Return (x, y) of the center of cell containing provided text 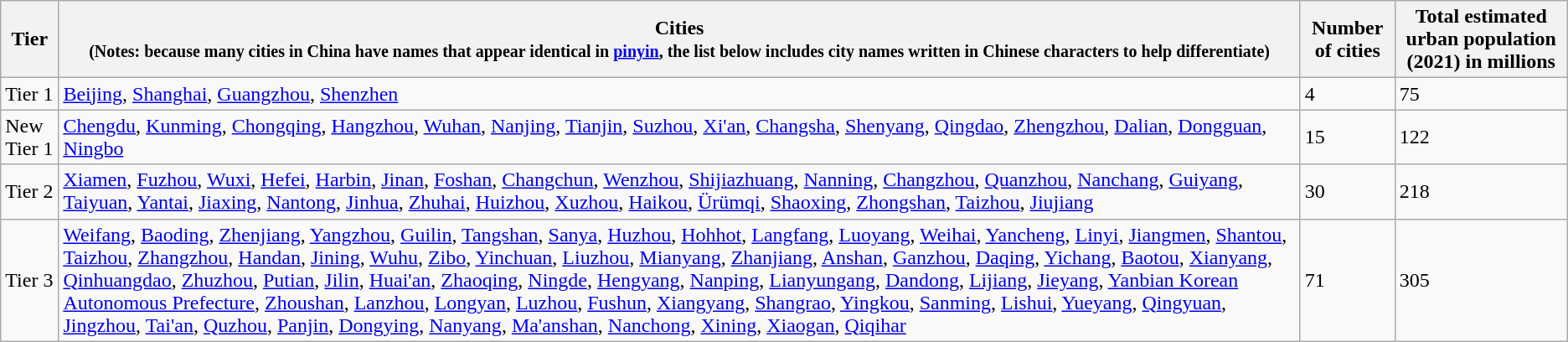
Chengdu, Kunming, Chongqing, Hangzhou, Wuhan, Nanjing, Tianjin, Suzhou, Xi'an, Changsha, Shenyang, Qingdao, Zhengzhou, Dalian, Dongguan, Ningbo (679, 137)
4 (1347, 94)
Tier 3 (30, 280)
75 (1481, 94)
New Tier 1 (30, 137)
30 (1347, 191)
15 (1347, 137)
Beijing, Shanghai, Guangzhou, Shenzhen (679, 94)
Tier 1 (30, 94)
122 (1481, 137)
Tier (30, 39)
Total estimated urban population (2021) in millions (1481, 39)
218 (1481, 191)
71 (1347, 280)
305 (1481, 280)
Tier 2 (30, 191)
Number of cities (1347, 39)
